Scan for the cell matching the given text and deliver its [x, y] coordinate at center. 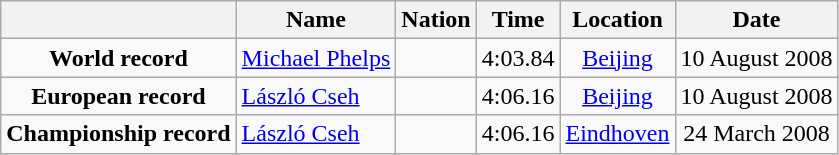
Date [756, 20]
4:03.84 [518, 58]
World record [118, 58]
Nation [436, 20]
Michael Phelps [316, 58]
Name [316, 20]
Time [518, 20]
24 March 2008 [756, 134]
Location [618, 20]
Championship record [118, 134]
Eindhoven [618, 134]
European record [118, 96]
